Detect which cell encompasses the target text, then output its [x, y] center coordinate. 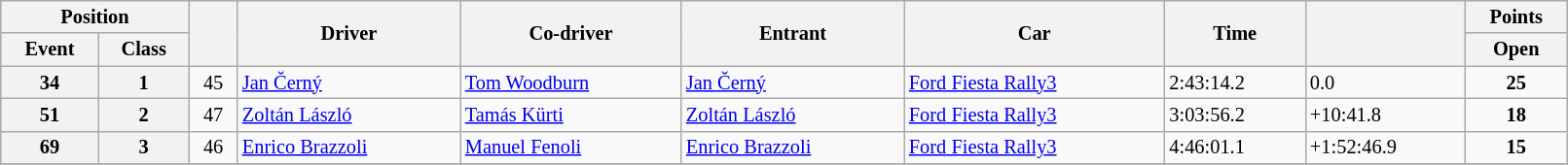
4:46:01.1 [1234, 148]
18 [1516, 115]
46 [213, 148]
Open [1516, 49]
Class [144, 49]
Co-driver [570, 33]
Tamás Kürti [570, 115]
Position [95, 16]
Time [1234, 33]
Car [1034, 33]
Manuel Fenoli [570, 148]
Driver [348, 33]
15 [1516, 148]
Tom Woodburn [570, 82]
+10:41.8 [1385, 115]
Entrant [792, 33]
69 [50, 148]
47 [213, 115]
2:43:14.2 [1234, 82]
3 [144, 148]
51 [50, 115]
Points [1516, 16]
Event [50, 49]
34 [50, 82]
3:03:56.2 [1234, 115]
+1:52:46.9 [1385, 148]
2 [144, 115]
0.0 [1385, 82]
25 [1516, 82]
1 [144, 82]
45 [213, 82]
